Capture the cell that displays the provided text and extract its (x, y) central coordinate. 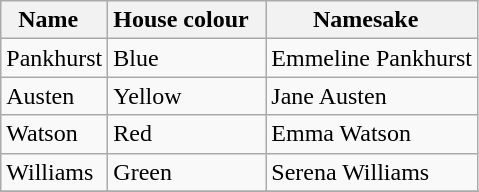
Namesake (372, 20)
Red (187, 134)
Name (54, 20)
Serena Williams (372, 172)
Green (187, 172)
House colour (187, 20)
Watson (54, 134)
Jane Austen (372, 96)
Emmeline Pankhurst (372, 58)
Williams (54, 172)
Yellow (187, 96)
Pankhurst (54, 58)
Blue (187, 58)
Austen (54, 96)
Emma Watson (372, 134)
